Scan for the cell matching the given text and deliver its (x, y) coordinate at center. 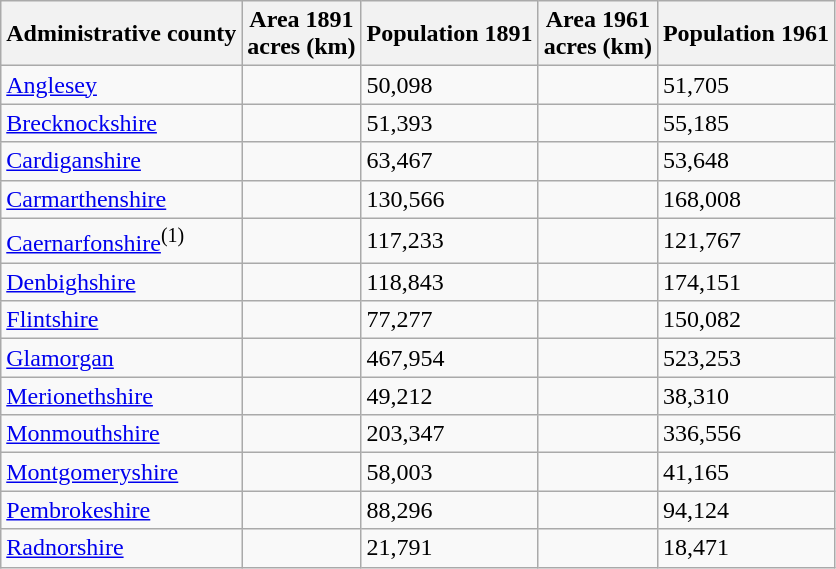
Brecknockshire (122, 123)
203,347 (450, 434)
38,310 (746, 396)
51,705 (746, 85)
168,008 (746, 199)
336,556 (746, 434)
Cardiganshire (122, 161)
63,467 (450, 161)
Area 1891acres (km) (302, 34)
21,791 (450, 548)
94,124 (746, 510)
523,253 (746, 358)
Area 1961acres (km) (598, 34)
51,393 (450, 123)
Denbighshire (122, 282)
Population 1891 (450, 34)
117,233 (450, 240)
53,648 (746, 161)
130,566 (450, 199)
49,212 (450, 396)
50,098 (450, 85)
Anglesey (122, 85)
Administrative county (122, 34)
41,165 (746, 472)
174,151 (746, 282)
150,082 (746, 320)
77,277 (450, 320)
Pembrokeshire (122, 510)
58,003 (450, 472)
Glamorgan (122, 358)
Caernarfonshire(1) (122, 240)
121,767 (746, 240)
Population 1961 (746, 34)
Carmarthenshire (122, 199)
118,843 (450, 282)
Radnorshire (122, 548)
Montgomeryshire (122, 472)
Merionethshire (122, 396)
Monmouthshire (122, 434)
18,471 (746, 548)
55,185 (746, 123)
467,954 (450, 358)
88,296 (450, 510)
Flintshire (122, 320)
